Extract the [X, Y] coordinate from the center of the cell holding the provided text.  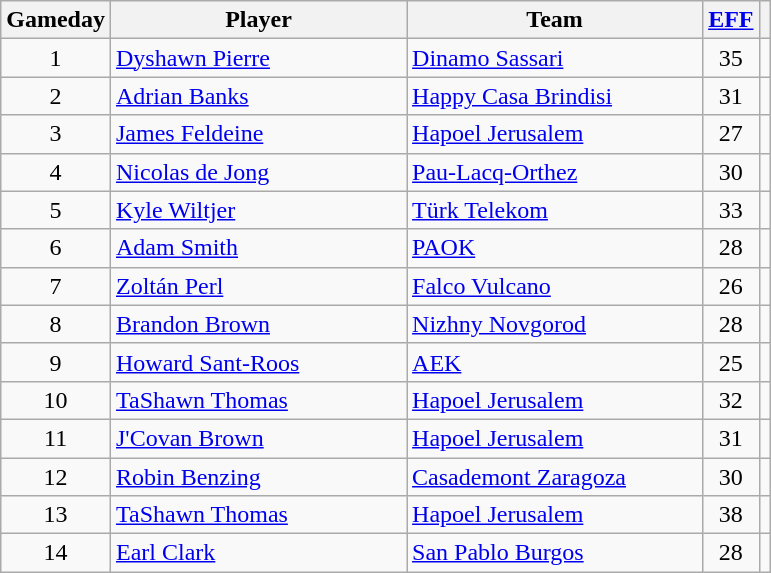
13 [56, 515]
Falco Vulcano [555, 286]
11 [56, 438]
3 [56, 134]
Kyle Wiltjer [258, 210]
Adrian Banks [258, 96]
7 [56, 286]
8 [56, 324]
Brandon Brown [258, 324]
38 [731, 515]
4 [56, 172]
Casademont Zaragoza [555, 477]
32 [731, 400]
Robin Benzing [258, 477]
EFF [731, 20]
Team [555, 20]
10 [56, 400]
Earl Clark [258, 553]
Nizhny Novgorod [555, 324]
26 [731, 286]
14 [56, 553]
33 [731, 210]
25 [731, 362]
2 [56, 96]
1 [56, 58]
9 [56, 362]
27 [731, 134]
Dinamo Sassari [555, 58]
Zoltán Perl [258, 286]
Player [258, 20]
San Pablo Burgos [555, 553]
Dyshawn Pierre [258, 58]
Happy Casa Brindisi [555, 96]
AEK [555, 362]
Howard Sant-Roos [258, 362]
Türk Telekom [555, 210]
Gameday [56, 20]
Adam Smith [258, 248]
James Feldeine [258, 134]
Pau-Lacq-Orthez [555, 172]
35 [731, 58]
PAOK [555, 248]
6 [56, 248]
5 [56, 210]
Nicolas de Jong [258, 172]
12 [56, 477]
J'Covan Brown [258, 438]
